Find where the given text appears and provide that cell's center as (X, Y) coordinate. 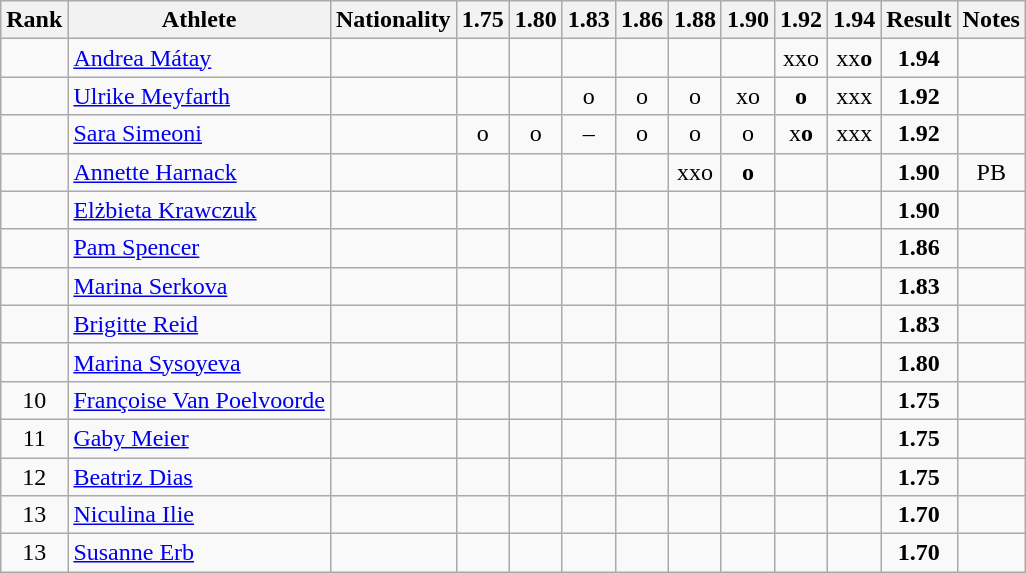
12 (34, 477)
Niculina Ilie (200, 515)
1.88 (694, 20)
Notes (991, 20)
Annette Harnack (200, 172)
Françoise Van Poelvoorde (200, 400)
Marina Serkova (200, 286)
Andrea Mátay (200, 58)
Pam Spencer (200, 248)
Ulrike Meyfarth (200, 96)
Marina Sysoyeva (200, 362)
Nationality (393, 20)
Gaby Meier (200, 438)
– (588, 134)
Sara Simeoni (200, 134)
PB (991, 172)
Susanne Erb (200, 553)
Athlete (200, 20)
Rank (34, 20)
Result (919, 20)
11 (34, 438)
10 (34, 400)
Brigitte Reid (200, 324)
Beatriz Dias (200, 477)
Elżbieta Krawczuk (200, 210)
